Capture the cell that displays the provided text and extract its [x, y] central coordinate. 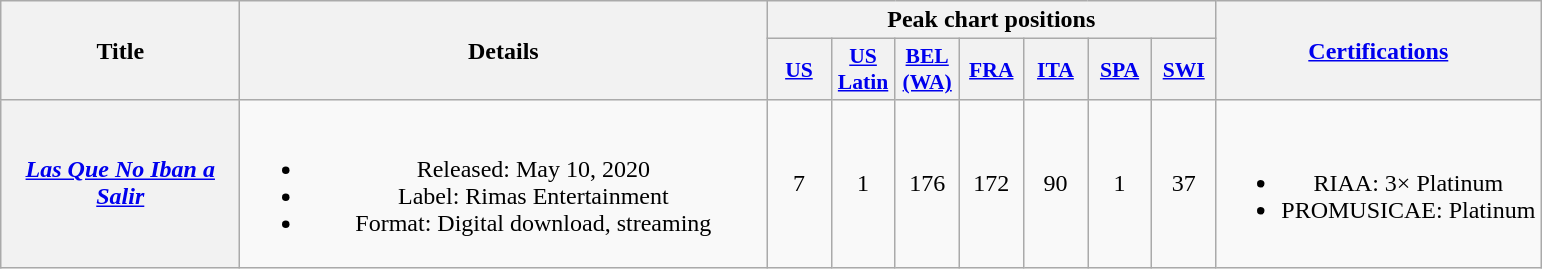
Las Que No Iban a Salir [120, 184]
7 [799, 184]
USLatin [863, 70]
Released: May 10, 2020Label: Rimas EntertainmentFormat: Digital download, streaming [504, 184]
172 [991, 184]
Title [120, 50]
Certifications [1378, 50]
ITA [1055, 70]
37 [1184, 184]
RIAA: 3× Platinum PROMUSICAE: Platinum [1378, 184]
SPA [1120, 70]
BEL(WA) [927, 70]
FRA [991, 70]
US [799, 70]
Details [504, 50]
Peak chart positions [992, 20]
90 [1055, 184]
176 [927, 184]
SWI [1184, 70]
